Find where the given text appears and provide that cell's center as [X, Y] coordinate. 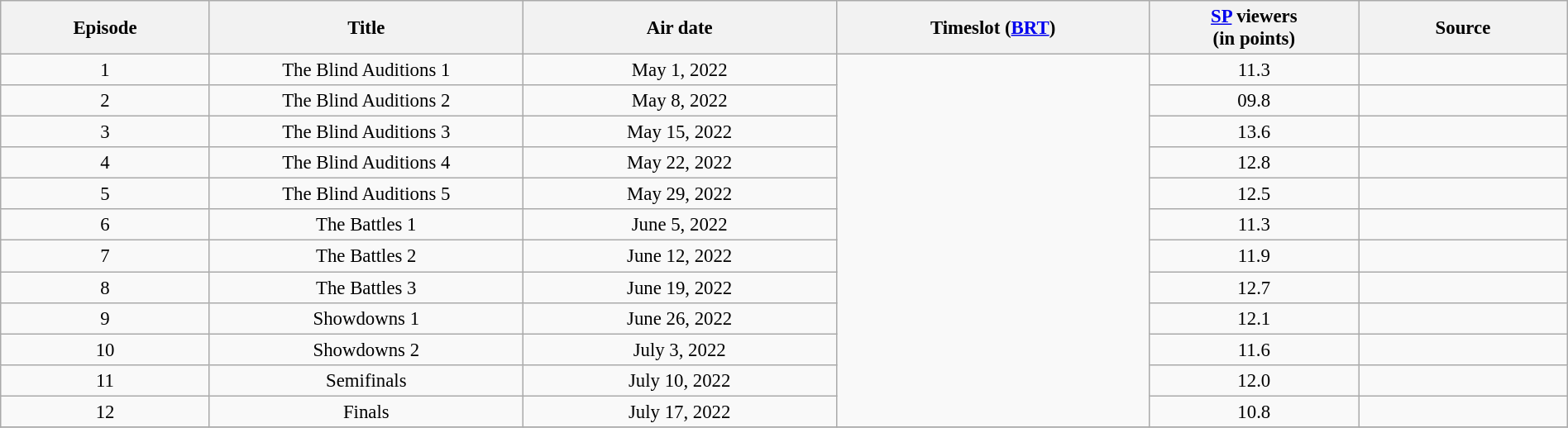
13.6 [1254, 132]
11 [106, 380]
The Blind Auditions 3 [366, 132]
1 [106, 70]
May 15, 2022 [680, 132]
7 [106, 256]
The Battles 1 [366, 226]
09.8 [1254, 101]
12.0 [1254, 380]
12.5 [1254, 194]
12.7 [1254, 288]
May 1, 2022 [680, 70]
5 [106, 194]
May 22, 2022 [680, 163]
10.8 [1254, 411]
May 8, 2022 [680, 101]
2 [106, 101]
July 10, 2022 [680, 380]
July 3, 2022 [680, 350]
Finals [366, 411]
3 [106, 132]
Episode [106, 28]
The Blind Auditions 2 [366, 101]
Showdowns 2 [366, 350]
June 26, 2022 [680, 318]
June 19, 2022 [680, 288]
12 [106, 411]
12.8 [1254, 163]
May 29, 2022 [680, 194]
10 [106, 350]
Source [1464, 28]
8 [106, 288]
Showdowns 1 [366, 318]
12.1 [1254, 318]
9 [106, 318]
The Battles 3 [366, 288]
June 5, 2022 [680, 226]
July 17, 2022 [680, 411]
The Battles 2 [366, 256]
11.6 [1254, 350]
The Blind Auditions 4 [366, 163]
Air date [680, 28]
The Blind Auditions 5 [366, 194]
Title [366, 28]
Semifinals [366, 380]
The Blind Auditions 1 [366, 70]
6 [106, 226]
11.9 [1254, 256]
June 12, 2022 [680, 256]
SP viewers(in points) [1254, 28]
4 [106, 163]
Timeslot (BRT) [992, 28]
